From the cell containing the given text, extract its center point as (x, y) coordinate. 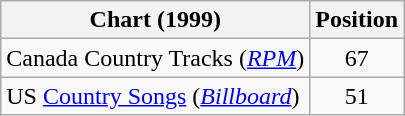
Chart (1999) (156, 20)
US Country Songs (Billboard) (156, 96)
51 (357, 96)
Canada Country Tracks (RPM) (156, 58)
Position (357, 20)
67 (357, 58)
